Capture the cell that displays the provided text and extract its (X, Y) central coordinate. 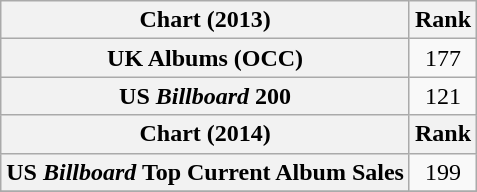
121 (442, 96)
199 (442, 172)
US Billboard 200 (206, 96)
UK Albums (OCC) (206, 58)
177 (442, 58)
US Billboard Top Current Album Sales (206, 172)
Chart (2014) (206, 134)
Chart (2013) (206, 20)
